Return [X, Y] of the center of cell containing provided text 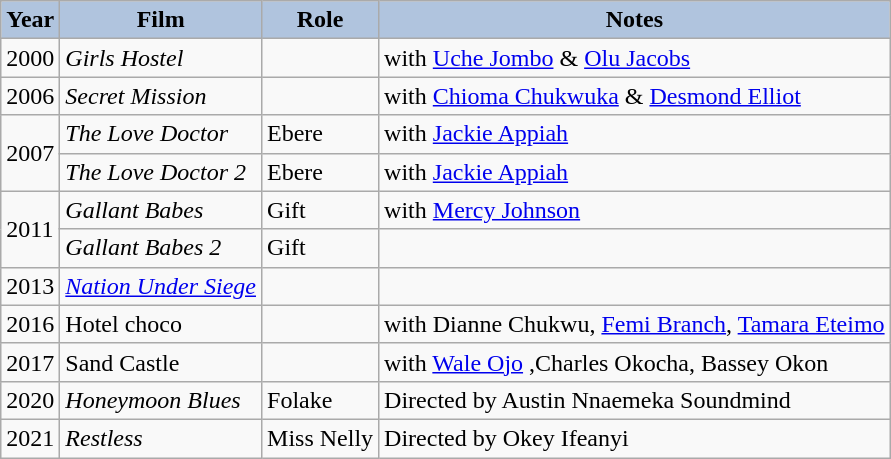
with Wale Ojo ,Charles Okocha, Bassey Okon [635, 362]
2007 [30, 153]
Directed by Austin Nnaemeka Soundmind [635, 400]
Sand Castle [161, 362]
2017 [30, 362]
Folake [320, 400]
with Chioma Chukwuka & Desmond Elliot [635, 96]
2011 [30, 229]
Role [320, 20]
Gallant Babes 2 [161, 248]
Notes [635, 20]
The Love Doctor [161, 134]
with Dianne Chukwu, Femi Branch, Tamara Eteimo [635, 324]
Nation Under Siege [161, 286]
Miss Nelly [320, 438]
Hotel choco [161, 324]
Year [30, 20]
Film [161, 20]
2016 [30, 324]
The Love Doctor 2 [161, 172]
2006 [30, 96]
with Mercy Johnson [635, 210]
Secret Mission [161, 96]
2013 [30, 286]
with Uche Jombo & Olu Jacobs [635, 58]
Directed by Okey Ifeanyi [635, 438]
2021 [30, 438]
Restless [161, 438]
2000 [30, 58]
2020 [30, 400]
Girls Hostel [161, 58]
Gallant Babes [161, 210]
Honeymoon Blues [161, 400]
